Output the (x, y) coordinate of the center of the cell containing the given text.  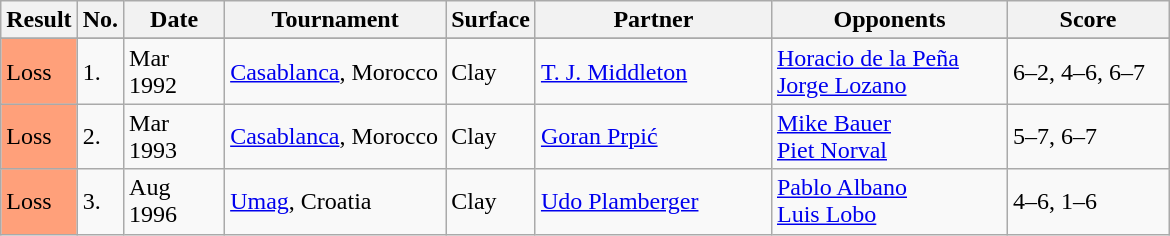
Score (1088, 20)
2. (100, 136)
3. (100, 202)
Surface (491, 20)
1. (100, 72)
6–2, 4–6, 6–7 (1088, 72)
Pablo Albano Luis Lobo (889, 202)
Mike Bauer Piet Norval (889, 136)
Date (174, 20)
Aug 1996 (174, 202)
Goran Prpić (653, 136)
Mar 1992 (174, 72)
5–7, 6–7 (1088, 136)
Tournament (336, 20)
Opponents (889, 20)
No. (100, 20)
Partner (653, 20)
T. J. Middleton (653, 72)
Mar 1993 (174, 136)
Udo Plamberger (653, 202)
Result (39, 20)
Horacio de la Peña Jorge Lozano (889, 72)
4–6, 1–6 (1088, 202)
Umag, Croatia (336, 202)
